Return the (x, y) coordinate for the center point of the cell that contains the specified text.  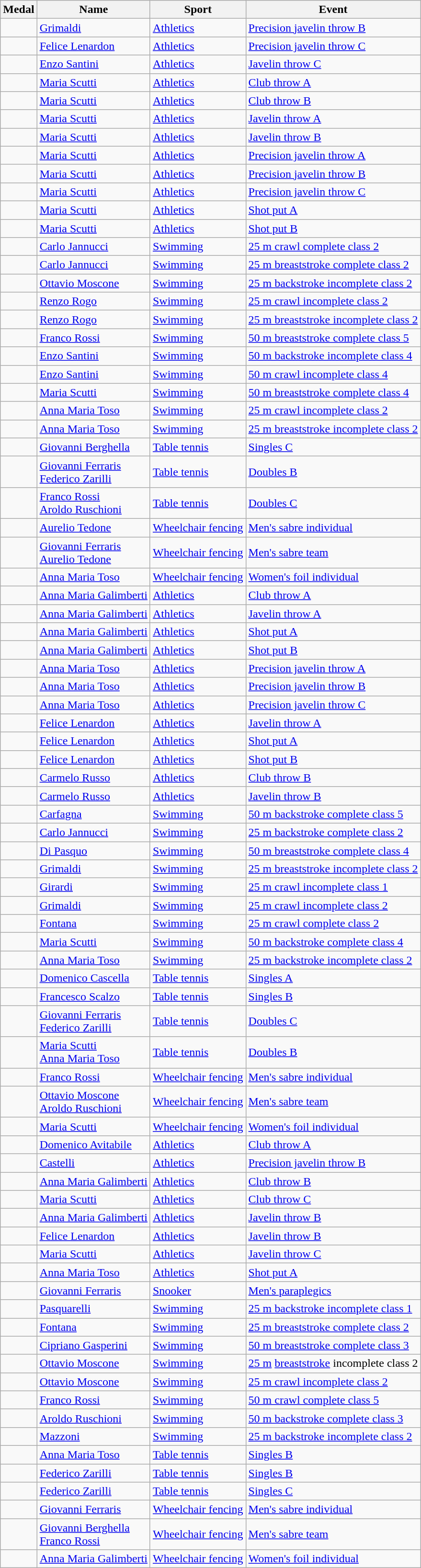
25 m backstroke complete class 2 (333, 832)
25 m backstroke incomplete class 1 (333, 1309)
50 m backstroke incomplete class 4 (333, 356)
Event (333, 10)
Giovanni Berghella (93, 447)
Franco Rossi Aroldo Ruschioni (93, 503)
50 m crawl complete class 5 (333, 1400)
Sport (198, 10)
Girardi (93, 887)
50 m breaststroke complete class 3 (333, 1345)
Pasquarelli (93, 1309)
Cipriano Gasperini (93, 1345)
Club throw C (333, 1200)
50 m backstroke complete class 5 (333, 814)
Maria Scutti Anna Maria Toso (93, 1052)
Men's paraplegics (333, 1291)
Di Pasquo (93, 850)
50 m backstroke complete class 4 (333, 942)
Castelli (93, 1163)
Snooker (198, 1291)
Aurelio Tedone (93, 527)
Medal (19, 10)
50 m crawl incomplete class 4 (333, 374)
Singles A (333, 978)
Ottavio Moscone Aroldo Ruschioni (93, 1102)
Name (93, 10)
Giovanni Ferraris Aurelio Tedone (93, 552)
Giovanni Berghella Franco Rossi (93, 1534)
Carfagna (93, 814)
Francesco Scalzo (93, 996)
Domenico Avitabile (93, 1145)
50 m breaststroke complete class 5 (333, 338)
50 m backstroke complete class 3 (333, 1418)
Aroldo Ruschioni (93, 1418)
Mazzoni (93, 1436)
Domenico Cascella (93, 978)
25 m crawl incomplete class 1 (333, 887)
